Output the [x, y] coordinate of the center of the cell containing the given text.  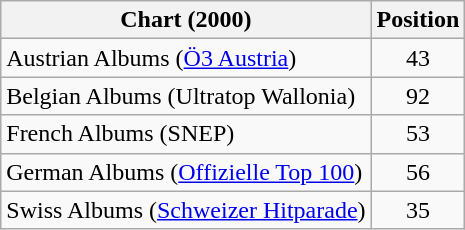
Position [418, 20]
Swiss Albums (Schweizer Hitparade) [186, 210]
56 [418, 172]
French Albums (SNEP) [186, 134]
Belgian Albums (Ultratop Wallonia) [186, 96]
92 [418, 96]
43 [418, 58]
53 [418, 134]
35 [418, 210]
German Albums (Offizielle Top 100) [186, 172]
Austrian Albums (Ö3 Austria) [186, 58]
Chart (2000) [186, 20]
